Find where the given text appears and provide that cell's center as (X, Y) coordinate. 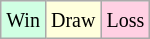
Loss (126, 20)
Draw (72, 20)
Win (24, 20)
